From the cell containing the given text, extract its center point as [X, Y] coordinate. 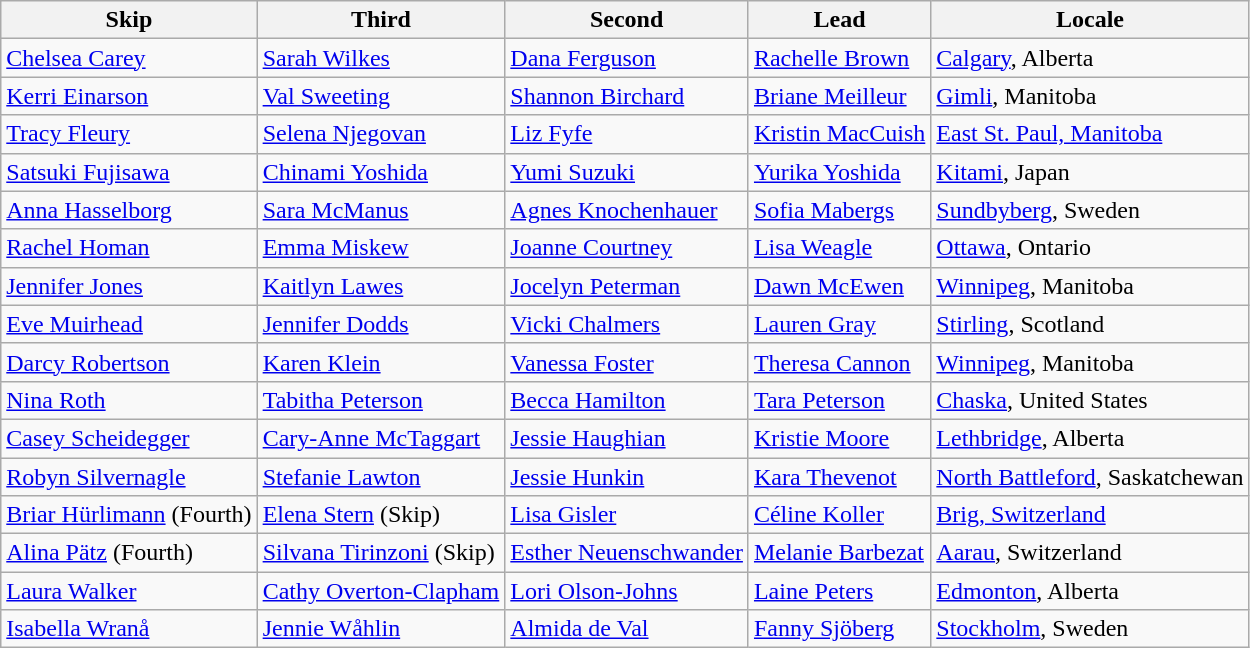
Selena Njegovan [381, 134]
Robyn Silvernagle [129, 477]
Sarah Wilkes [381, 58]
Fanny Sjöberg [839, 629]
Kara Thevenot [839, 477]
Rachelle Brown [839, 58]
Third [381, 20]
Kitami, Japan [1090, 172]
Céline Koller [839, 515]
Lisa Weagle [839, 248]
Laine Peters [839, 591]
Nina Roth [129, 400]
Calgary, Alberta [1090, 58]
Stockholm, Sweden [1090, 629]
Anna Hasselborg [129, 210]
Tabitha Peterson [381, 400]
Tara Peterson [839, 400]
Chinami Yoshida [381, 172]
Joanne Courtney [627, 248]
Sofia Mabergs [839, 210]
Casey Scheidegger [129, 438]
Lethbridge, Alberta [1090, 438]
Theresa Cannon [839, 362]
Silvana Tirinzoni (Skip) [381, 553]
Ottawa, Ontario [1090, 248]
Briane Meilleur [839, 96]
Edmonton, Alberta [1090, 591]
Stirling, Scotland [1090, 324]
Isabella Wranå [129, 629]
Lisa Gisler [627, 515]
Aarau, Switzerland [1090, 553]
Almida de Val [627, 629]
Esther Neuenschwander [627, 553]
North Battleford, Saskatchewan [1090, 477]
Chaska, United States [1090, 400]
Karen Klein [381, 362]
Vicki Chalmers [627, 324]
Sara McManus [381, 210]
Gimli, Manitoba [1090, 96]
Jocelyn Peterman [627, 286]
Locale [1090, 20]
Lori Olson-Johns [627, 591]
Skip [129, 20]
Agnes Knochenhauer [627, 210]
Cary-Anne McTaggart [381, 438]
Chelsea Carey [129, 58]
Stefanie Lawton [381, 477]
Jennifer Jones [129, 286]
Melanie Barbezat [839, 553]
Kerri Einarson [129, 96]
Becca Hamilton [627, 400]
Liz Fyfe [627, 134]
Briar Hürlimann (Fourth) [129, 515]
Lauren Gray [839, 324]
Rachel Homan [129, 248]
Kristin MacCuish [839, 134]
Vanessa Foster [627, 362]
Brig, Switzerland [1090, 515]
Kaitlyn Lawes [381, 286]
Tracy Fleury [129, 134]
Jessie Hunkin [627, 477]
Emma Miskew [381, 248]
Laura Walker [129, 591]
Satsuki Fujisawa [129, 172]
Cathy Overton-Clapham [381, 591]
Alina Pätz (Fourth) [129, 553]
Lead [839, 20]
Second [627, 20]
Elena Stern (Skip) [381, 515]
Yurika Yoshida [839, 172]
Dawn McEwen [839, 286]
Sundbyberg, Sweden [1090, 210]
Jessie Haughian [627, 438]
Eve Muirhead [129, 324]
Darcy Robertson [129, 362]
Shannon Birchard [627, 96]
Kristie Moore [839, 438]
Val Sweeting [381, 96]
East St. Paul, Manitoba [1090, 134]
Dana Ferguson [627, 58]
Yumi Suzuki [627, 172]
Jennie Wåhlin [381, 629]
Jennifer Dodds [381, 324]
